Identify which cell holds the provided text, then report its [X, Y] central coordinate. 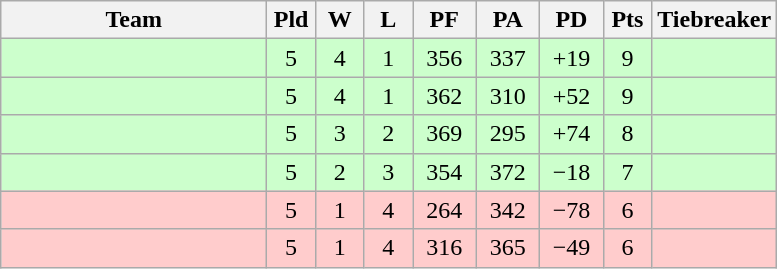
+74 [572, 134]
356 [444, 58]
Pts [628, 20]
372 [508, 172]
−78 [572, 210]
316 [444, 248]
PA [508, 20]
L [388, 20]
Pld [292, 20]
Tiebreaker [714, 20]
365 [508, 248]
7 [628, 172]
337 [508, 58]
264 [444, 210]
354 [444, 172]
−49 [572, 248]
342 [508, 210]
+52 [572, 96]
295 [508, 134]
W [340, 20]
PF [444, 20]
310 [508, 96]
362 [444, 96]
369 [444, 134]
−18 [572, 172]
PD [572, 20]
Team [134, 20]
+19 [572, 58]
8 [628, 134]
